Identify which cell holds the provided text, then report its (X, Y) central coordinate. 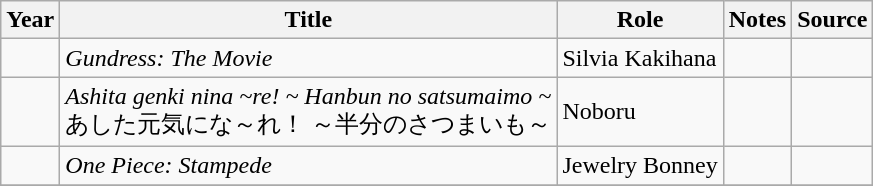
Year (30, 20)
Jewelry Bonney (640, 165)
Ashita genki nina ~re! ~ Hanbun no satsumaimo ~あした元気にな～れ！ ～半分のさつまいも～ (308, 112)
Source (832, 20)
Title (308, 20)
Notes (757, 20)
One Piece: Stampede (308, 165)
Role (640, 20)
Gundress: The Movie (308, 58)
Silvia Kakihana (640, 58)
Noboru (640, 112)
